Identify which cell holds the provided text, then report its [x, y] central coordinate. 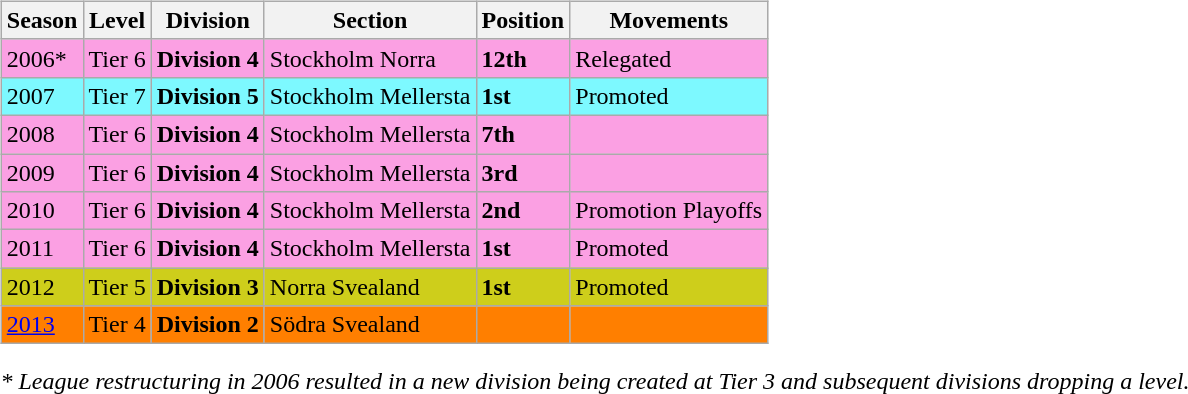
7th [523, 134]
2011 [42, 249]
Division 3 [208, 287]
2012 [42, 287]
2006* [42, 58]
2007 [42, 96]
2009 [42, 173]
Relegated [669, 58]
Movements [669, 20]
Tier 7 [117, 96]
Norra Svealand [370, 287]
Division 2 [208, 325]
3rd [523, 173]
Season [42, 20]
2013 [42, 325]
Level [117, 20]
Tier 5 [117, 287]
Tier 4 [117, 325]
Promotion Playoffs [669, 211]
Position [523, 20]
2nd [523, 211]
Section [370, 20]
12th [523, 58]
Division 5 [208, 96]
Stockholm Norra [370, 58]
Södra Svealand [370, 325]
2010 [42, 211]
2008 [42, 134]
Division [208, 20]
